For the text-containing cell, return its midpoint in [x, y] coordinate format. 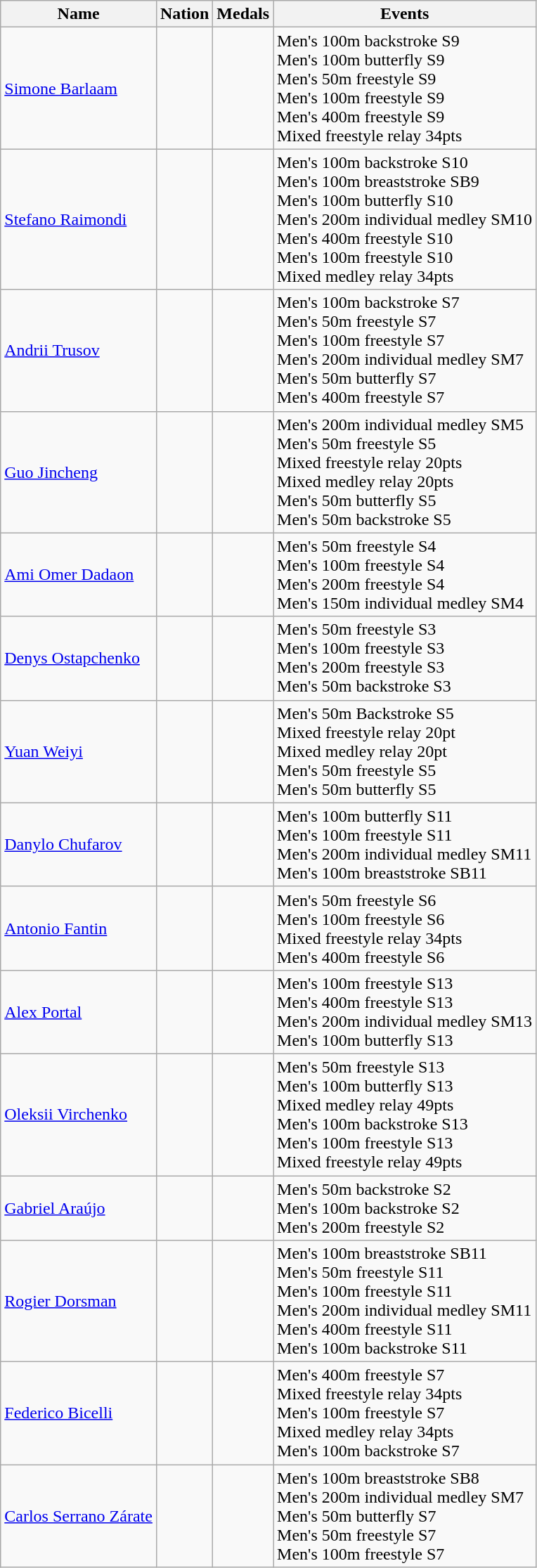
Ami Omer Dadaon [79, 575]
Men's 100m backstroke S7Men's 50m freestyle S7Men's 100m freestyle S7Men's 200m individual medley SM7Men's 50m butterfly S7Men's 400m freestyle S7 [405, 350]
Men's 50m freestyle S6Men's 100m freestyle S6Mixed freestyle relay 34ptsMen's 400m freestyle S6 [405, 928]
Men's 100m backstroke S9Men's 100m butterfly S9Men's 50m freestyle S9Men's 100m freestyle S9 Men's 400m freestyle S9Mixed freestyle relay 34pts [405, 89]
Medals [243, 14]
Simone Barlaam [79, 89]
Men's 100m breaststroke SB8Men's 200m individual medley SM7Men's 50m butterfly S7Men's 50m freestyle S7Men's 100m freestyle S7 [405, 1516]
Danylo Chufarov [79, 845]
Nation [184, 14]
Antonio Fantin [79, 928]
Andrii Trusov [79, 350]
Events [405, 14]
Men's 100m freestyle S13Men's 400m freestyle S13Men's 200m individual medley SM13Men's 100m butterfly S13 [405, 1012]
Guo Jincheng [79, 472]
Men's 50m backstroke S2Men's 100m backstroke S2Men's 200m freestyle S2 [405, 1207]
Men's 100m butterfly S11Men's 100m freestyle S11Men's 200m individual medley SM11Men's 100m breaststroke SB11 [405, 845]
Men's 50m Backstroke S5Mixed freestyle relay 20ptMixed medley relay 20ptMen's 50m freestyle S5Men's 50m butterfly S5 [405, 751]
Name [79, 14]
Stefano Raimondi [79, 219]
Men's 400m freestyle S7Mixed freestyle relay 34ptsMen's 100m freestyle S7Mixed medley relay 34ptsMen's 100m backstroke S7 [405, 1413]
Rogier Dorsman [79, 1302]
Gabriel Araújo [79, 1207]
Oleksii Virchenko [79, 1115]
Denys Ostapchenko [79, 658]
Federico Bicelli [79, 1413]
Men's 50m freestyle S4Men's 100m freestyle S4Men's 200m freestyle S4Men's 150m individual medley SM4 [405, 575]
Men's 50m freestyle S3Men's 100m freestyle S3Men's 200m freestyle S3 Men's 50m backstroke S3 [405, 658]
Carlos Serrano Zárate [79, 1516]
Men's 50m freestyle S13Men's 100m butterfly S13Mixed medley relay 49ptsMen's 100m backstroke S13Men's 100m freestyle S13Mixed freestyle relay 49pts [405, 1115]
Yuan Weiyi [79, 751]
Alex Portal [79, 1012]
